Capture the cell that displays the provided text and extract its [X, Y] central coordinate. 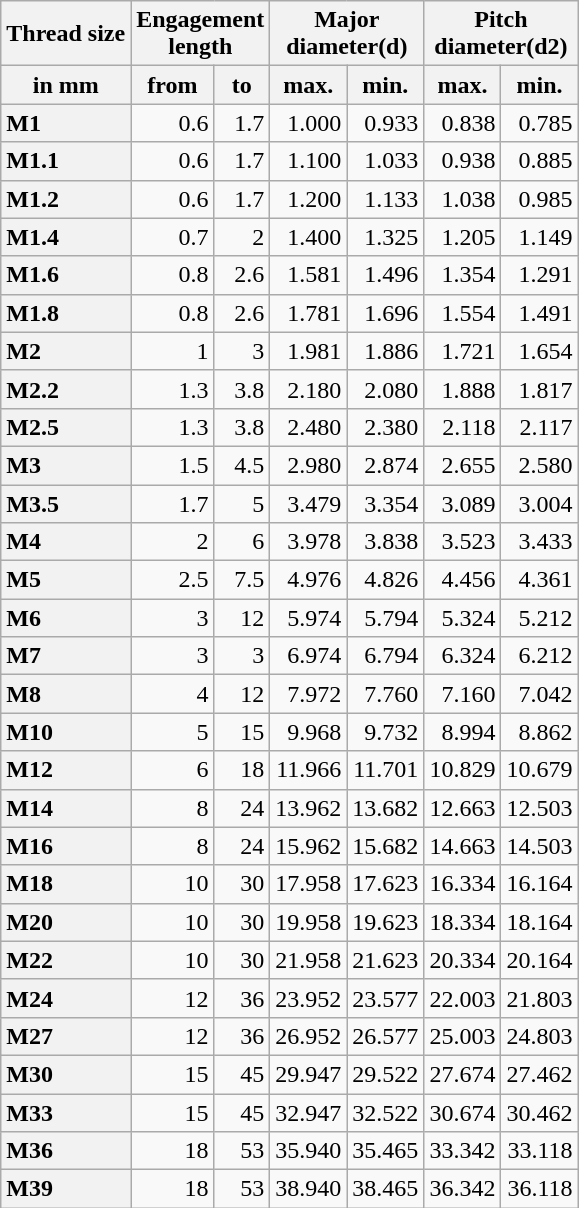
15.682 [386, 846]
1.354 [462, 275]
1.000 [308, 123]
4 [172, 694]
3.838 [386, 542]
2.580 [540, 465]
8.862 [540, 732]
M1.8 [66, 313]
3.354 [386, 503]
M2.2 [66, 389]
7.760 [386, 694]
to [242, 85]
from [172, 85]
2.480 [308, 427]
3.978 [308, 542]
1.133 [386, 199]
36.118 [540, 1189]
M1.2 [66, 199]
13.682 [386, 808]
7.042 [540, 694]
12.503 [540, 808]
1.291 [540, 275]
6.324 [462, 656]
33.118 [540, 1151]
1.696 [386, 313]
17.958 [308, 884]
18.164 [540, 922]
4.976 [308, 580]
M6 [66, 618]
18.334 [462, 922]
13.962 [308, 808]
M22 [66, 960]
4.456 [462, 580]
2.118 [462, 427]
21.623 [386, 960]
7.5 [242, 580]
20.164 [540, 960]
M18 [66, 884]
11.701 [386, 770]
24.803 [540, 1036]
4.361 [540, 580]
1.325 [386, 237]
6.974 [308, 656]
M12 [66, 770]
30.674 [462, 1113]
M7 [66, 656]
20.334 [462, 960]
0.985 [540, 199]
4.826 [386, 580]
5.212 [540, 618]
3.089 [462, 503]
7.160 [462, 694]
27.462 [540, 1074]
7.972 [308, 694]
3.479 [308, 503]
Thread size [66, 34]
M5 [66, 580]
0.938 [462, 161]
1.781 [308, 313]
M39 [66, 1189]
30.462 [540, 1113]
19.623 [386, 922]
3.433 [540, 542]
0.838 [462, 123]
16.334 [462, 884]
1.817 [540, 389]
32.522 [386, 1113]
M33 [66, 1113]
6.794 [386, 656]
0.7 [172, 237]
1.100 [308, 161]
M10 [66, 732]
M27 [66, 1036]
M3 [66, 465]
1.5 [172, 465]
Pitchdiameter(d2) [501, 34]
33.342 [462, 1151]
14.663 [462, 846]
1.205 [462, 237]
M1.6 [66, 275]
3.523 [462, 542]
M3.5 [66, 503]
1.888 [462, 389]
15.962 [308, 846]
in mm [66, 85]
M1.1 [66, 161]
M2 [66, 351]
3.004 [540, 503]
12.663 [462, 808]
1.491 [540, 313]
1.149 [540, 237]
0.933 [386, 123]
38.940 [308, 1189]
17.623 [386, 884]
1 [172, 351]
23.952 [308, 998]
0.785 [540, 123]
M14 [66, 808]
2.655 [462, 465]
5.324 [462, 618]
1.033 [386, 161]
1.721 [462, 351]
22.003 [462, 998]
M16 [66, 846]
9.732 [386, 732]
1.886 [386, 351]
Engagementlength [200, 34]
M2.5 [66, 427]
29.947 [308, 1074]
27.674 [462, 1074]
21.803 [540, 998]
5.794 [386, 618]
1.038 [462, 199]
2.980 [308, 465]
1.496 [386, 275]
25.003 [462, 1036]
26.952 [308, 1036]
16.164 [540, 884]
9.968 [308, 732]
1.554 [462, 313]
38.465 [386, 1189]
2.080 [386, 389]
M20 [66, 922]
21.958 [308, 960]
1.981 [308, 351]
10.679 [540, 770]
6.212 [540, 656]
2.874 [386, 465]
10.829 [462, 770]
26.577 [386, 1036]
M36 [66, 1151]
36.342 [462, 1189]
2.117 [540, 427]
4.5 [242, 465]
2.180 [308, 389]
M30 [66, 1074]
M8 [66, 694]
M1 [66, 123]
M1.4 [66, 237]
14.503 [540, 846]
1.400 [308, 237]
5.974 [308, 618]
32.947 [308, 1113]
0.885 [540, 161]
35.465 [386, 1151]
29.522 [386, 1074]
2.5 [172, 580]
1.654 [540, 351]
M4 [66, 542]
8.994 [462, 732]
23.577 [386, 998]
Majordiameter(d) [347, 34]
1.581 [308, 275]
35.940 [308, 1151]
19.958 [308, 922]
2.380 [386, 427]
1.200 [308, 199]
11.966 [308, 770]
M24 [66, 998]
